Output the (X, Y) coordinate of the center of the cell containing the given text.  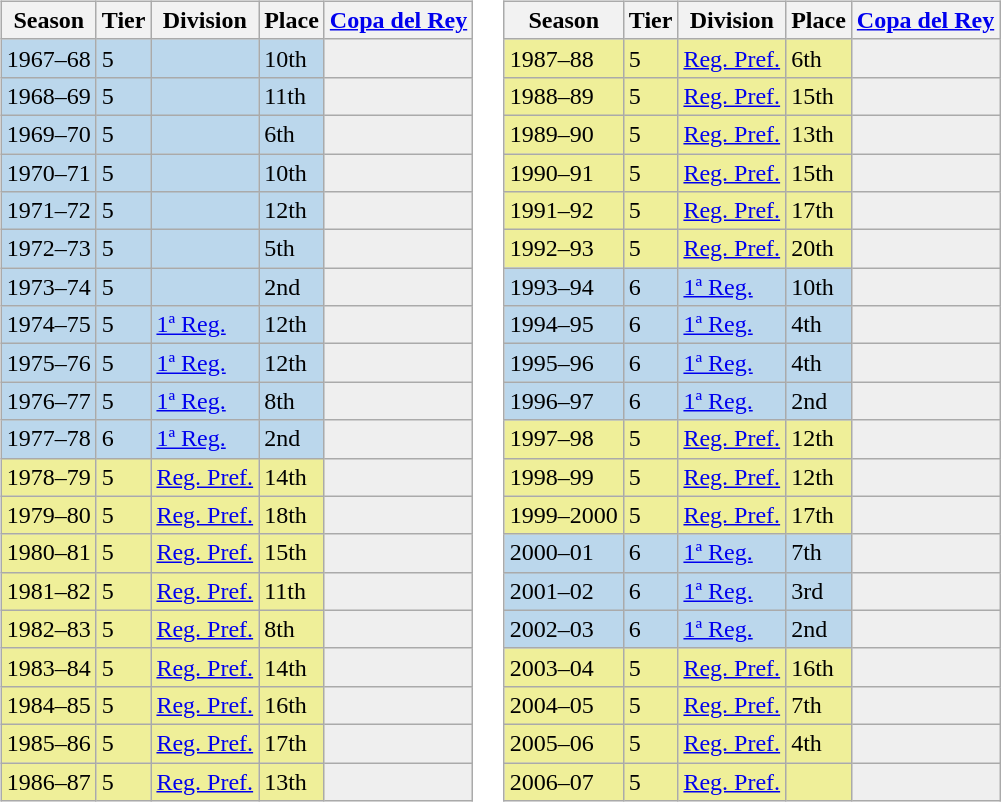
1994–95 (564, 325)
2004–05 (564, 705)
1989–90 (564, 134)
1972–73 (48, 249)
1999–2000 (564, 515)
1998–99 (564, 477)
1976–77 (48, 401)
2003–04 (564, 667)
1981–82 (48, 591)
1993–94 (564, 287)
2002–03 (564, 629)
1971–72 (48, 211)
1988–89 (564, 96)
1983–84 (48, 667)
1969–70 (48, 134)
1975–76 (48, 363)
1982–83 (48, 629)
1977–78 (48, 439)
1987–88 (564, 58)
1990–91 (564, 173)
1986–87 (48, 781)
1973–74 (48, 287)
20th (819, 249)
2000–01 (564, 553)
1984–85 (48, 705)
1992–93 (564, 249)
3rd (819, 591)
1980–81 (48, 553)
1995–96 (564, 363)
1991–92 (564, 211)
5th (292, 249)
1997–98 (564, 439)
1978–79 (48, 477)
1985–86 (48, 743)
2001–02 (564, 591)
18th (292, 515)
2005–06 (564, 743)
1996–97 (564, 401)
2006–07 (564, 781)
1970–71 (48, 173)
1967–68 (48, 58)
1979–80 (48, 515)
1974–75 (48, 325)
1968–69 (48, 96)
